Search for the cell housing the specified text and yield its (X, Y) center coordinate. 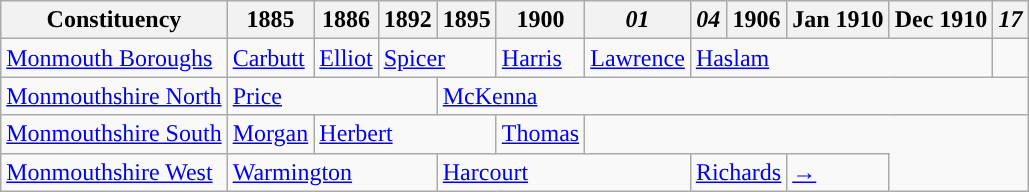
Spicer (437, 58)
Herbert (406, 134)
Jan 1910 (838, 20)
Monmouthshire North (114, 96)
17 (1010, 20)
1906 (756, 20)
Harris (540, 58)
1892 (408, 20)
Harcourt (564, 172)
Price (332, 96)
04 (708, 20)
Dec 1910 (941, 20)
Monmouth Boroughs (114, 58)
Constituency (114, 20)
→ (838, 172)
Lawrence (638, 58)
Carbutt (270, 58)
1886 (346, 20)
Elliot (346, 58)
Monmouthshire South (114, 134)
Morgan (270, 134)
Monmouthshire West (114, 172)
1900 (540, 20)
McKenna (732, 96)
1895 (466, 20)
Richards (738, 172)
Warmington (332, 172)
01 (638, 20)
1885 (270, 20)
Thomas (540, 134)
Haslam (842, 58)
